Provide the [x, y] coordinate of the cell's center where the given text is located.  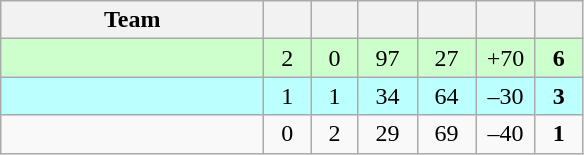
69 [446, 134]
–40 [506, 134]
–30 [506, 96]
64 [446, 96]
34 [388, 96]
+70 [506, 58]
3 [558, 96]
97 [388, 58]
27 [446, 58]
6 [558, 58]
29 [388, 134]
Team [132, 20]
